From the cell containing the given text, extract its center point as (x, y) coordinate. 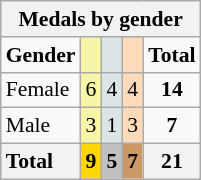
Medals by gender (101, 19)
6 (90, 90)
21 (172, 162)
9 (90, 162)
14 (172, 90)
Female (41, 90)
5 (112, 162)
Male (41, 126)
1 (112, 126)
Gender (41, 55)
